Scan for the cell matching the given text and deliver its (x, y) coordinate at center. 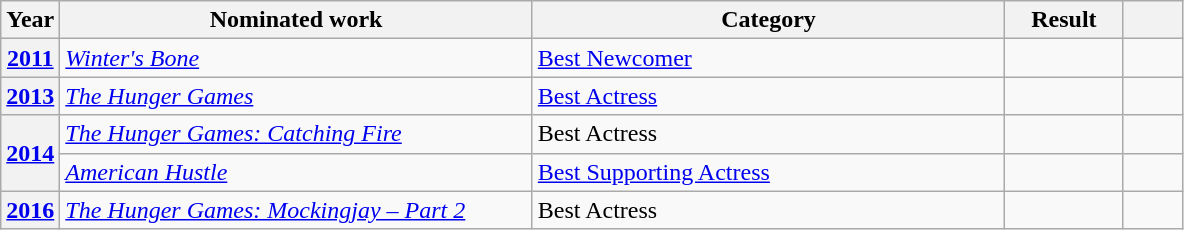
2016 (30, 210)
2013 (30, 96)
The Hunger Games (296, 96)
2011 (30, 58)
American Hustle (296, 172)
The Hunger Games: Catching Fire (296, 134)
Nominated work (296, 20)
Result (1064, 20)
Year (30, 20)
Category (768, 20)
2014 (30, 153)
The Hunger Games: Mockingjay – Part 2 (296, 210)
Best Supporting Actress (768, 172)
Winter's Bone (296, 58)
Best Newcomer (768, 58)
